Detect which cell encompasses the target text, then output its (X, Y) center coordinate. 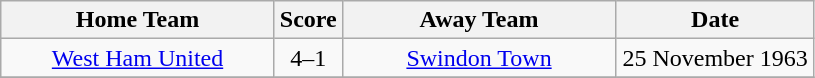
25 November 1963 (716, 58)
Away Team (479, 20)
West Ham United (138, 58)
Date (716, 20)
Score (308, 20)
4–1 (308, 58)
Home Team (138, 20)
Swindon Town (479, 58)
